Provide the (x, y) coordinate of the cell's center where the given text is located.  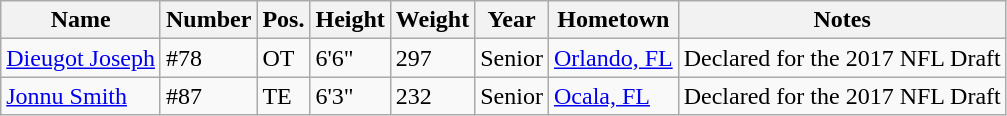
Year (512, 20)
Hometown (613, 20)
297 (432, 58)
#87 (208, 96)
232 (432, 96)
Ocala, FL (613, 96)
TE (284, 96)
Jonnu Smith (81, 96)
Weight (432, 20)
Number (208, 20)
Height (350, 20)
#78 (208, 58)
Orlando, FL (613, 58)
Name (81, 20)
6'3" (350, 96)
Pos. (284, 20)
6'6" (350, 58)
Dieugot Joseph (81, 58)
Notes (842, 20)
OT (284, 58)
